Return [X, Y] of the center of cell containing provided text 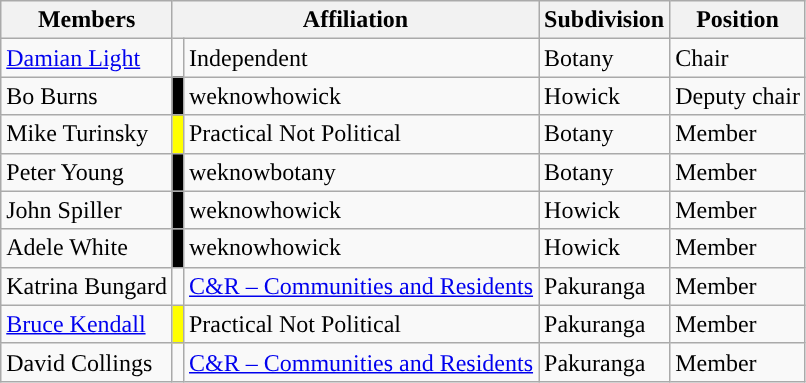
David Collings [87, 362]
Members [87, 20]
Position [738, 20]
Subdivision [604, 20]
Bo Burns [87, 96]
weknowbotany [360, 172]
Damian Light [87, 58]
John Spiller [87, 210]
Affiliation [355, 20]
Mike Turinsky [87, 134]
Chair [738, 58]
Deputy chair [738, 96]
Katrina Bungard [87, 286]
Adele White [87, 248]
Peter Young [87, 172]
Bruce Kendall [87, 324]
Independent [360, 58]
